Determine the (x, y) coordinate at the center of the cell enclosing the given text.  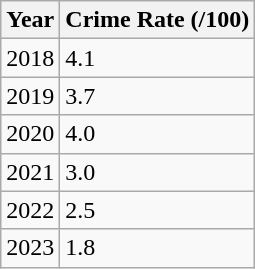
2023 (30, 248)
2020 (30, 134)
3.7 (158, 96)
4.0 (158, 134)
2018 (30, 58)
2021 (30, 172)
Crime Rate (/100) (158, 20)
2022 (30, 210)
Year (30, 20)
2.5 (158, 210)
1.8 (158, 248)
2019 (30, 96)
3.0 (158, 172)
4.1 (158, 58)
